Return (X, Y) of the center of cell containing provided text 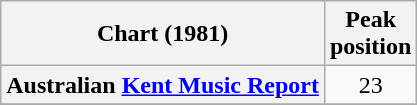
Chart (1981) (163, 34)
Peakposition (370, 34)
Australian Kent Music Report (163, 85)
23 (370, 85)
